Return [X, Y] of the center of cell containing provided text 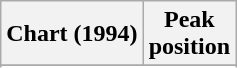
Peakposition [189, 34]
Chart (1994) [72, 34]
